Determine the [x, y] coordinate at the center of the cell enclosing the given text.  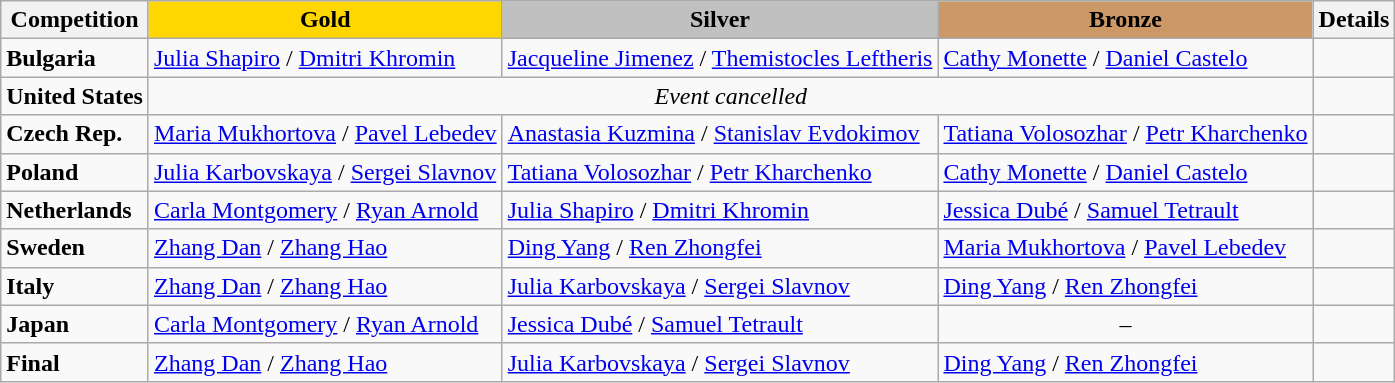
Japan [75, 324]
Czech Rep. [75, 134]
Sweden [75, 248]
Gold [325, 20]
Event cancelled [730, 96]
Bronze [1126, 20]
Bulgaria [75, 58]
Anastasia Kuzmina / Stanislav Evdokimov [720, 134]
Final [75, 362]
Silver [720, 20]
Poland [75, 172]
Italy [75, 286]
United States [75, 96]
– [1126, 324]
Details [1354, 20]
Competition [75, 20]
Netherlands [75, 210]
Jacqueline Jimenez / Themistocles Leftheris [720, 58]
